Identify which cell holds the provided text, then report its [x, y] central coordinate. 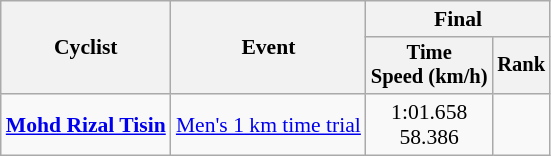
Final [458, 19]
Event [268, 48]
Men's 1 km time trial [268, 124]
Cyclist [86, 48]
1:01.65858.386 [430, 124]
Rank [521, 66]
Mohd Rizal Tisin [86, 124]
TimeSpeed (km/h) [430, 66]
